Pinpoint the cell where the given text exists, returning its [X, Y] midpoint coordinate. 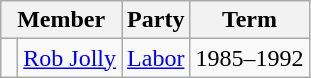
Party [156, 20]
Rob Jolly [70, 58]
1985–1992 [250, 58]
Term [250, 20]
Labor [156, 58]
Member [62, 20]
